Search for the cell housing the specified text and yield its (x, y) center coordinate. 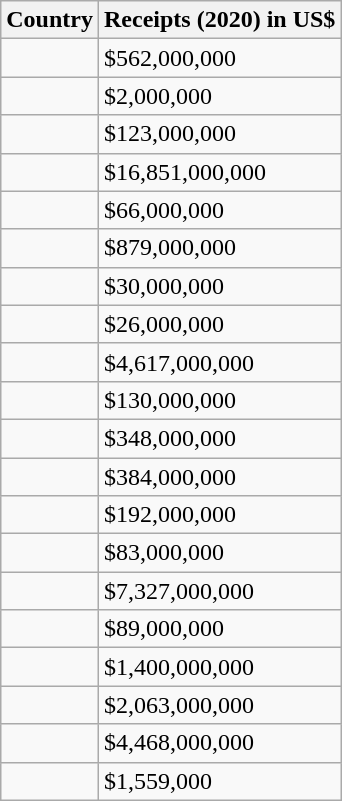
Country (50, 20)
$348,000,000 (219, 438)
Receipts (2020) in US$ (219, 20)
$130,000,000 (219, 400)
$16,851,000,000 (219, 172)
$384,000,000 (219, 477)
$26,000,000 (219, 324)
$2,063,000,000 (219, 705)
$7,327,000,000 (219, 591)
$1,559,000 (219, 781)
$879,000,000 (219, 248)
$123,000,000 (219, 134)
$83,000,000 (219, 553)
$2,000,000 (219, 96)
$30,000,000 (219, 286)
$89,000,000 (219, 629)
$4,468,000,000 (219, 743)
$4,617,000,000 (219, 362)
$192,000,000 (219, 515)
$562,000,000 (219, 58)
$1,400,000,000 (219, 667)
$66,000,000 (219, 210)
